Detect which cell encompasses the target text, then output its [x, y] center coordinate. 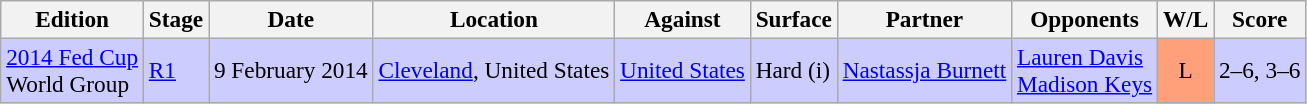
L [1186, 70]
Against [683, 19]
Score [1260, 19]
United States [683, 70]
Cleveland, United States [494, 70]
Nastassja Burnett [924, 70]
Date [292, 19]
W/L [1186, 19]
Lauren Davis Madison Keys [1085, 70]
2–6, 3–6 [1260, 70]
Opponents [1085, 19]
Stage [176, 19]
R1 [176, 70]
Hard (i) [794, 70]
Location [494, 19]
9 February 2014 [292, 70]
2014 Fed Cup World Group [72, 70]
Partner [924, 19]
Edition [72, 19]
Surface [794, 19]
